Determine the (x, y) coordinate at the center of the cell enclosing the given text.  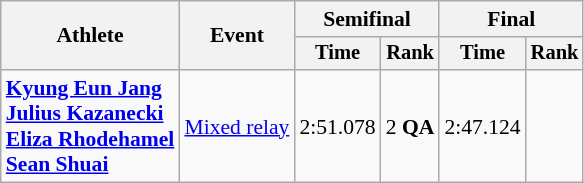
2:47.124 (482, 126)
2:51.078 (337, 126)
2 QA (410, 126)
Semifinal (366, 19)
Final (511, 19)
Event (236, 36)
Mixed relay (236, 126)
Kyung Eun JangJulius KazaneckiEliza RhodehamelSean Shuai (90, 126)
Athlete (90, 36)
